Find where the given text appears and provide that cell's center as [x, y] coordinate. 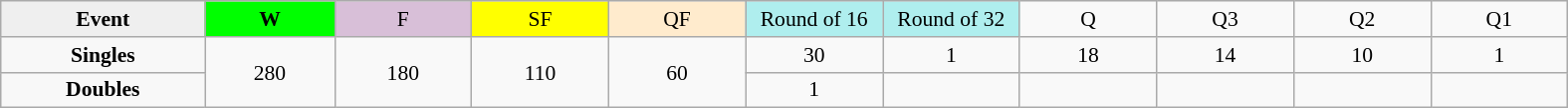
60 [677, 72]
280 [270, 72]
180 [403, 72]
Q3 [1226, 19]
30 [814, 55]
110 [541, 72]
Doubles [104, 90]
Round of 16 [814, 19]
SF [541, 19]
Q [1088, 19]
W [270, 19]
QF [677, 19]
10 [1362, 55]
18 [1088, 55]
Q1 [1499, 19]
F [403, 19]
Event [104, 19]
Q2 [1362, 19]
14 [1226, 55]
Singles [104, 55]
Round of 32 [951, 19]
